From the cell containing the given text, extract its center point as (x, y) coordinate. 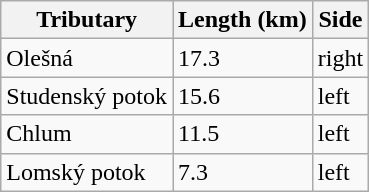
Side (340, 20)
Tributary (87, 20)
Studenský potok (87, 96)
Lomský potok (87, 172)
right (340, 58)
Chlum (87, 134)
Olešná (87, 58)
17.3 (242, 58)
Length (km) (242, 20)
7.3 (242, 172)
15.6 (242, 96)
11.5 (242, 134)
